Search for the cell housing the specified text and yield its (X, Y) center coordinate. 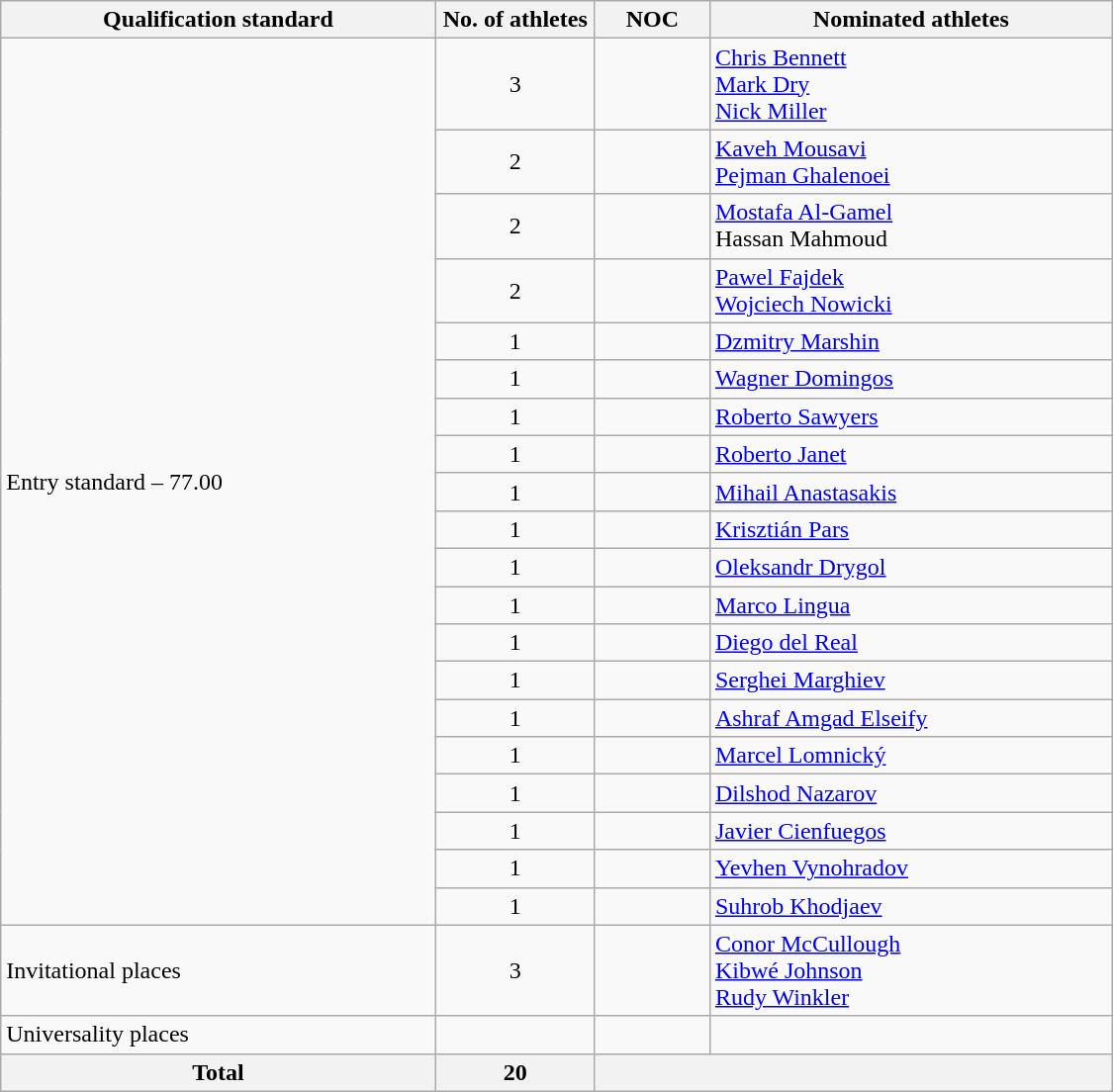
Roberto Janet (910, 454)
Kaveh MousaviPejman Ghalenoei (910, 162)
Ashraf Amgad Elseify (910, 718)
Dzmitry Marshin (910, 341)
Mihail Anastasakis (910, 492)
Invitational places (218, 970)
Serghei Marghiev (910, 681)
20 (514, 1072)
Yevhen Vynohradov (910, 868)
Marco Lingua (910, 604)
Conor McCulloughKibwé JohnsonRudy Winkler (910, 970)
Krisztián Pars (910, 529)
Marcel Lomnický (910, 756)
No. of athletes (514, 20)
Nominated athletes (910, 20)
Diego del Real (910, 643)
Javier Cienfuegos (910, 831)
Wagner Domingos (910, 379)
Qualification standard (218, 20)
Oleksandr Drygol (910, 567)
NOC (652, 20)
Roberto Sawyers (910, 416)
Suhrob Khodjaev (910, 906)
Chris BennettMark DryNick Miller (910, 84)
Mostafa Al-GamelHassan Mahmoud (910, 226)
Entry standard – 77.00 (218, 482)
Total (218, 1072)
Dilshod Nazarov (910, 793)
Universality places (218, 1035)
Pawel FajdekWojciech Nowicki (910, 291)
